Extract the [x, y] coordinate from the center of the cell holding the provided text.  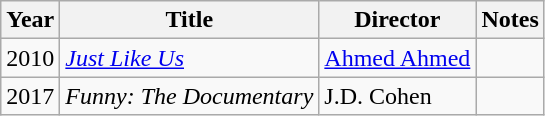
2017 [30, 96]
Notes [510, 20]
J.D. Cohen [398, 96]
Title [190, 20]
Ahmed Ahmed [398, 58]
Year [30, 20]
2010 [30, 58]
Just Like Us [190, 58]
Director [398, 20]
Funny: The Documentary [190, 96]
